From the cell containing the given text, extract its center point as (x, y) coordinate. 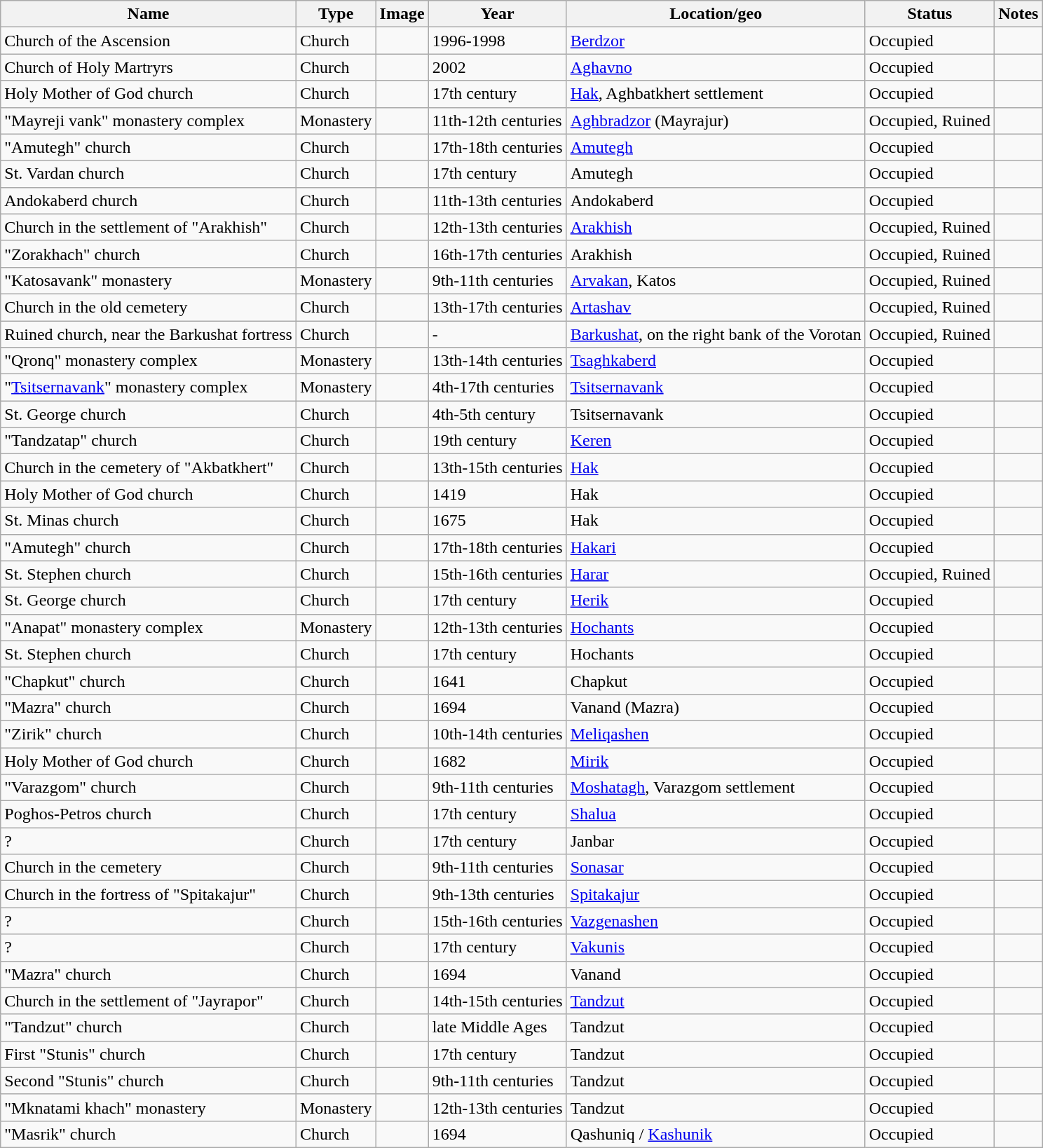
Berdzor (716, 41)
"Qronq" monastery complex (149, 361)
Notes (1018, 14)
Church in the cemetery (149, 868)
Vazgenashen (716, 921)
Vanand (716, 974)
Church of the Ascension (149, 41)
14th-15th centuries (498, 1001)
Name (149, 14)
13th-17th centuries (498, 307)
"Mayreji vank" monastery complex (149, 121)
Vakunis (716, 948)
1641 (498, 681)
Harar (716, 574)
Vanand (Mazra) (716, 707)
10th-14th centuries (498, 734)
Qashuniq / Kashunik (716, 1134)
16th-17th centuries (498, 254)
Janbar (716, 841)
1675 (498, 521)
"Tandzatap" church (149, 441)
4th-5th century (498, 414)
Keren (716, 441)
Spitakajur (716, 894)
"Zirik" church (149, 734)
1996-1998 (498, 41)
Church of Holy Martryrs (149, 67)
1419 (498, 494)
19th century (498, 441)
2002 (498, 67)
Shalua (716, 814)
Chapkut (716, 681)
Moshatagh, Varazgom settlement (716, 788)
Status (929, 14)
Poghos-Petros church (149, 814)
Church in the cemetery of "Akbatkhert" (149, 467)
late Middle Ages (498, 1027)
Sonasar (716, 868)
- (498, 334)
"Tsitsernavank" monastery complex (149, 388)
Church in the fortress of "Spitakajur" (149, 894)
Arvakan, Katos (716, 280)
"Zorakhach" church (149, 254)
9th-13th centuries (498, 894)
11th-12th centuries (498, 121)
Andokaberd (716, 200)
"Katosavank" monastery (149, 280)
Church in the settlement of "Jayrapor" (149, 1001)
13th-14th centuries (498, 361)
Barkushat, on the right bank of the Vorotan (716, 334)
"Anapat" monastery complex (149, 627)
Church in the old cemetery (149, 307)
Year (498, 14)
Andokaberd church (149, 200)
Hakari (716, 547)
4th-17th centuries (498, 388)
"Mknatami khach" monastery (149, 1107)
Artashav (716, 307)
13th-15th centuries (498, 467)
"Varazgom" church (149, 788)
St. Minas church (149, 521)
Church in the settlement of "Arakhish" (149, 227)
Tsaghkaberd (716, 361)
11th-13th centuries (498, 200)
Herik (716, 601)
Meliqashen (716, 734)
Mirik (716, 760)
"Masrik" church (149, 1134)
Image (402, 14)
St. Vardan church (149, 174)
Ruined church, near the Barkushat fortress (149, 334)
Type (336, 14)
Location/geo (716, 14)
Hak, Aghbatkhert settlement (716, 94)
Aghbradzor (Mayrajur) (716, 121)
Second "Stunis" church (149, 1081)
Aghavno (716, 67)
"Chapkut" church (149, 681)
1682 (498, 760)
"Tandzut" church (149, 1027)
First "Stunis" church (149, 1054)
